Scan for the cell matching the given text and deliver its [X, Y] coordinate at center. 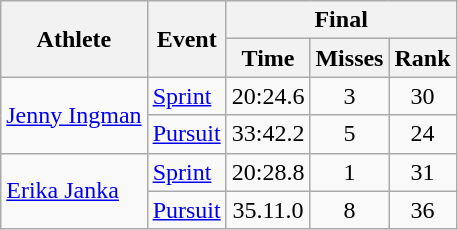
30 [422, 96]
5 [350, 134]
Erika Janka [74, 191]
20:24.6 [268, 96]
Event [186, 39]
20:28.8 [268, 172]
1 [350, 172]
24 [422, 134]
Rank [422, 58]
Final [341, 20]
Jenny Ingman [74, 115]
3 [350, 96]
35.11.0 [268, 210]
Time [268, 58]
33:42.2 [268, 134]
36 [422, 210]
Misses [350, 58]
31 [422, 172]
Athlete [74, 39]
8 [350, 210]
